Return the (X, Y) coordinate for the center point of the cell that contains the specified text.  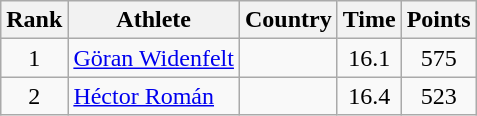
1 (34, 58)
Country (288, 20)
Göran Widenfelt (154, 58)
Héctor Román (154, 96)
Points (438, 20)
Rank (34, 20)
2 (34, 96)
Time (369, 20)
16.4 (369, 96)
575 (438, 58)
523 (438, 96)
Athlete (154, 20)
16.1 (369, 58)
